Locate the cell with the specified text and output its [x, y] center coordinate. 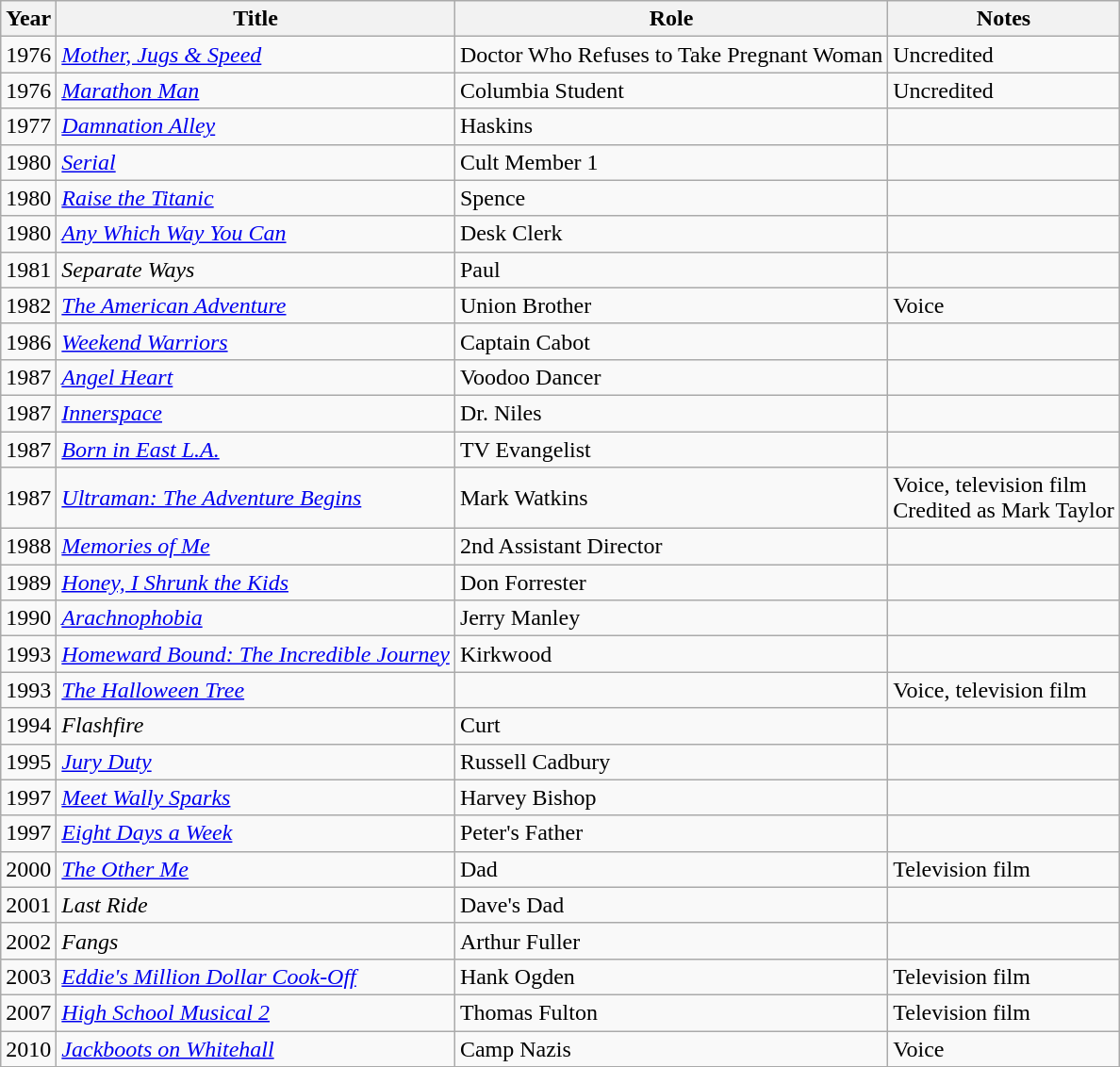
Captain Cabot [671, 341]
1989 [28, 583]
The Halloween Tree [256, 690]
TV Evangelist [671, 450]
Honey, I Shrunk the Kids [256, 583]
Separate Ways [256, 270]
Doctor Who Refuses to Take Pregnant Woman [671, 55]
Dad [671, 869]
1981 [28, 270]
Dr. Niles [671, 413]
Cult Member 1 [671, 162]
1995 [28, 762]
1982 [28, 305]
Dave's Dad [671, 905]
Voice, television filmCredited as Mark Taylor [1004, 498]
2002 [28, 941]
Any Which Way You Can [256, 234]
Ultraman: The Adventure Begins [256, 498]
2000 [28, 869]
2003 [28, 977]
The Other Me [256, 869]
High School Musical 2 [256, 1012]
Damnation Alley [256, 126]
Spence [671, 198]
Camp Nazis [671, 1049]
Paul [671, 270]
Angel Heart [256, 377]
Jerry Manley [671, 618]
1986 [28, 341]
Flashfire [256, 726]
Jackboots on Whitehall [256, 1049]
Last Ride [256, 905]
Jury Duty [256, 762]
Peter's Father [671, 833]
Union Brother [671, 305]
Marathon Man [256, 90]
2007 [28, 1012]
1988 [28, 547]
2010 [28, 1049]
Meet Wally Sparks [256, 797]
Innerspace [256, 413]
Mother, Jugs & Speed [256, 55]
1990 [28, 618]
Arachnophobia [256, 618]
Fangs [256, 941]
Russell Cadbury [671, 762]
Raise the Titanic [256, 198]
Desk Clerk [671, 234]
Kirkwood [671, 654]
Memories of Me [256, 547]
Year [28, 19]
2nd Assistant Director [671, 547]
Harvey Bishop [671, 797]
Mark Watkins [671, 498]
Columbia Student [671, 90]
Eddie's Million Dollar Cook-Off [256, 977]
Haskins [671, 126]
Curt [671, 726]
Weekend Warriors [256, 341]
Hank Ogden [671, 977]
Role [671, 19]
Don Forrester [671, 583]
Thomas Fulton [671, 1012]
Arthur Fuller [671, 941]
Born in East L.A. [256, 450]
Voice, television film [1004, 690]
1994 [28, 726]
Homeward Bound: The Incredible Journey [256, 654]
Serial [256, 162]
Notes [1004, 19]
Voodoo Dancer [671, 377]
Eight Days a Week [256, 833]
1977 [28, 126]
2001 [28, 905]
Title [256, 19]
The American Adventure [256, 305]
